Scan for the cell matching the given text and deliver its [x, y] coordinate at center. 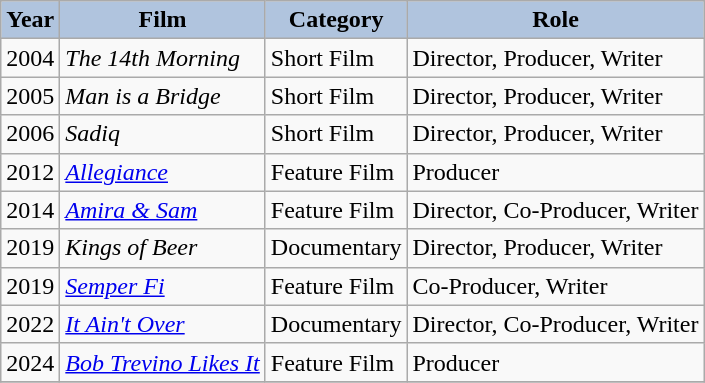
Role [556, 20]
2022 [30, 324]
Kings of Beer [163, 248]
Man is a Bridge [163, 96]
2006 [30, 134]
Co-Producer, Writer [556, 286]
Semper Fi [163, 286]
2012 [30, 172]
Category [336, 20]
Film [163, 20]
Allegiance [163, 172]
Sadiq [163, 134]
The 14th Morning [163, 58]
Bob Trevino Likes It [163, 362]
2024 [30, 362]
Year [30, 20]
2004 [30, 58]
2014 [30, 210]
2005 [30, 96]
Amira & Sam [163, 210]
It Ain't Over [163, 324]
